Scan for the cell matching the given text and deliver its [x, y] coordinate at center. 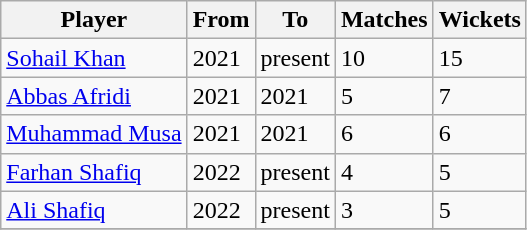
Wickets [480, 20]
To [295, 20]
Ali Shafiq [94, 210]
7 [480, 96]
10 [384, 58]
Muhammad Musa [94, 134]
Matches [384, 20]
Farhan Shafiq [94, 172]
4 [384, 172]
15 [480, 58]
From [221, 20]
3 [384, 210]
Sohail Khan [94, 58]
Player [94, 20]
Abbas Afridi [94, 96]
